Determine the [X, Y] coordinate at the center of the cell enclosing the given text.  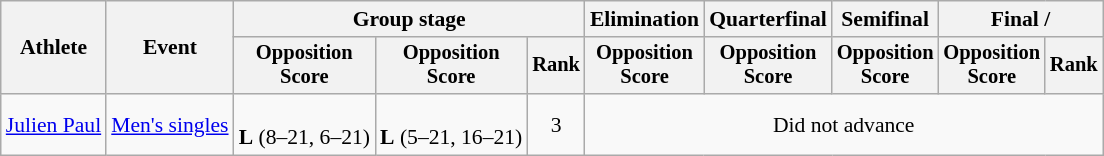
Athlete [54, 48]
3 [556, 124]
Group stage [410, 19]
Quarterfinal [768, 19]
L (5–21, 16–21) [451, 124]
L (8–21, 6–21) [304, 124]
Did not advance [844, 124]
Final / [1020, 19]
Semifinal [886, 19]
Julien Paul [54, 124]
Men's singles [170, 124]
Event [170, 48]
Elimination [644, 19]
